Extract the (X, Y) coordinate from the center of the cell holding the provided text.  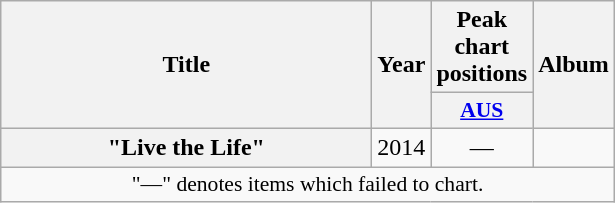
AUS (482, 111)
— (482, 147)
Album (574, 65)
"Live the Life" (186, 147)
2014 (402, 147)
"—" denotes items which failed to chart. (308, 184)
Peak chart positions (482, 47)
Title (186, 65)
Year (402, 65)
